Determine the [x, y] coordinate at the center of the cell enclosing the given text.  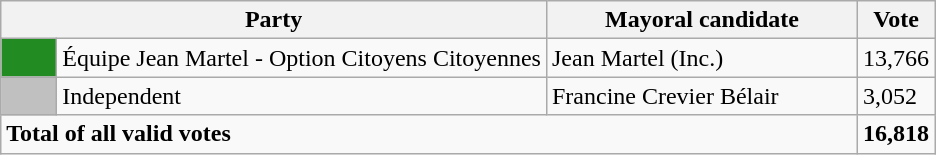
Francine Crevier Bélair [702, 96]
Independent [302, 96]
Équipe Jean Martel - Option Citoyens Citoyennes [302, 58]
Jean Martel (Inc.) [702, 58]
16,818 [896, 134]
3,052 [896, 96]
Vote [896, 20]
Mayoral candidate [702, 20]
Party [274, 20]
13,766 [896, 58]
Total of all valid votes [430, 134]
